Pinpoint the cell where the given text exists, returning its (X, Y) midpoint coordinate. 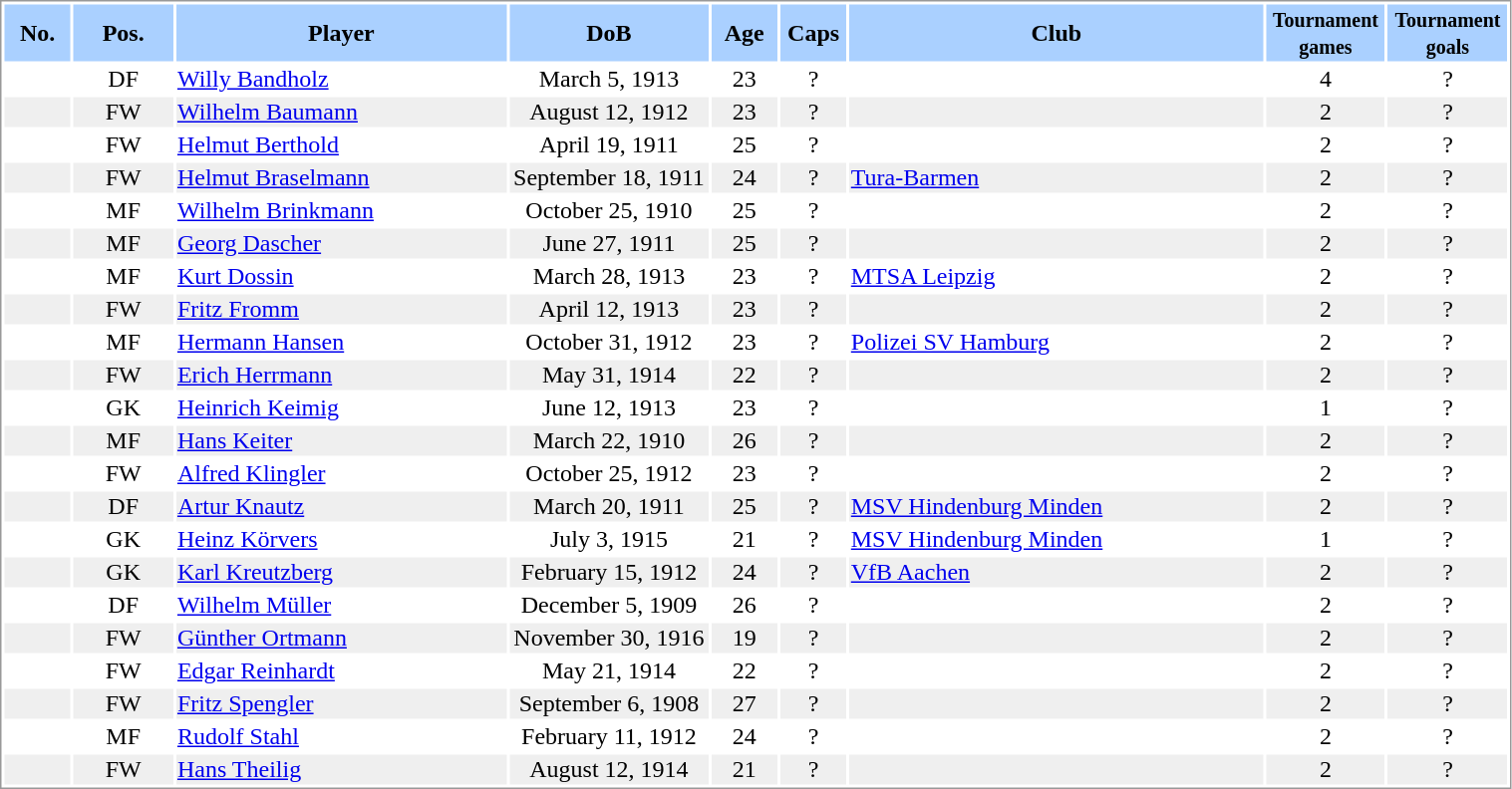
Polizei SV Hamburg (1057, 342)
November 30, 1916 (608, 639)
Heinrich Keimig (341, 407)
March 28, 1913 (608, 276)
October 25, 1912 (608, 473)
MTSA Leipzig (1057, 276)
Hermann Hansen (341, 342)
February 11, 1912 (608, 736)
Club (1057, 32)
May 21, 1914 (608, 670)
Kurt Dossin (341, 276)
Tournamentgames (1326, 32)
February 15, 1912 (608, 573)
Helmut Braselmann (341, 178)
June 27, 1911 (608, 244)
Wilhelm Baumann (341, 113)
December 5, 1909 (608, 605)
Edgar Reinhardt (341, 670)
VfB Aachen (1057, 573)
March 20, 1911 (608, 507)
Artur Knautz (341, 507)
Age (745, 32)
August 12, 1912 (608, 113)
October 31, 1912 (608, 342)
27 (745, 704)
Hans Keiter (341, 441)
Georg Dascher (341, 244)
Heinz Körvers (341, 539)
Pos. (124, 32)
Fritz Fromm (341, 310)
September 18, 1911 (608, 178)
September 6, 1908 (608, 704)
Caps (813, 32)
June 12, 1913 (608, 407)
Willy Bandholz (341, 79)
March 22, 1910 (608, 441)
4 (1326, 79)
October 25, 1910 (608, 210)
No. (37, 32)
May 31, 1914 (608, 376)
April 19, 1911 (608, 144)
Rudolf Stahl (341, 736)
Tournamentgoals (1448, 32)
Wilhelm Müller (341, 605)
Wilhelm Brinkmann (341, 210)
Erich Herrmann (341, 376)
Fritz Spengler (341, 704)
Tura-Barmen (1057, 178)
July 3, 1915 (608, 539)
August 12, 1914 (608, 770)
March 5, 1913 (608, 79)
19 (745, 639)
April 12, 1913 (608, 310)
Player (341, 32)
Günther Ortmann (341, 639)
Karl Kreutzberg (341, 573)
Hans Theilig (341, 770)
Alfred Klingler (341, 473)
DoB (608, 32)
Helmut Berthold (341, 144)
